Provide the (X, Y) coordinate of the cell's center where the given text is located.  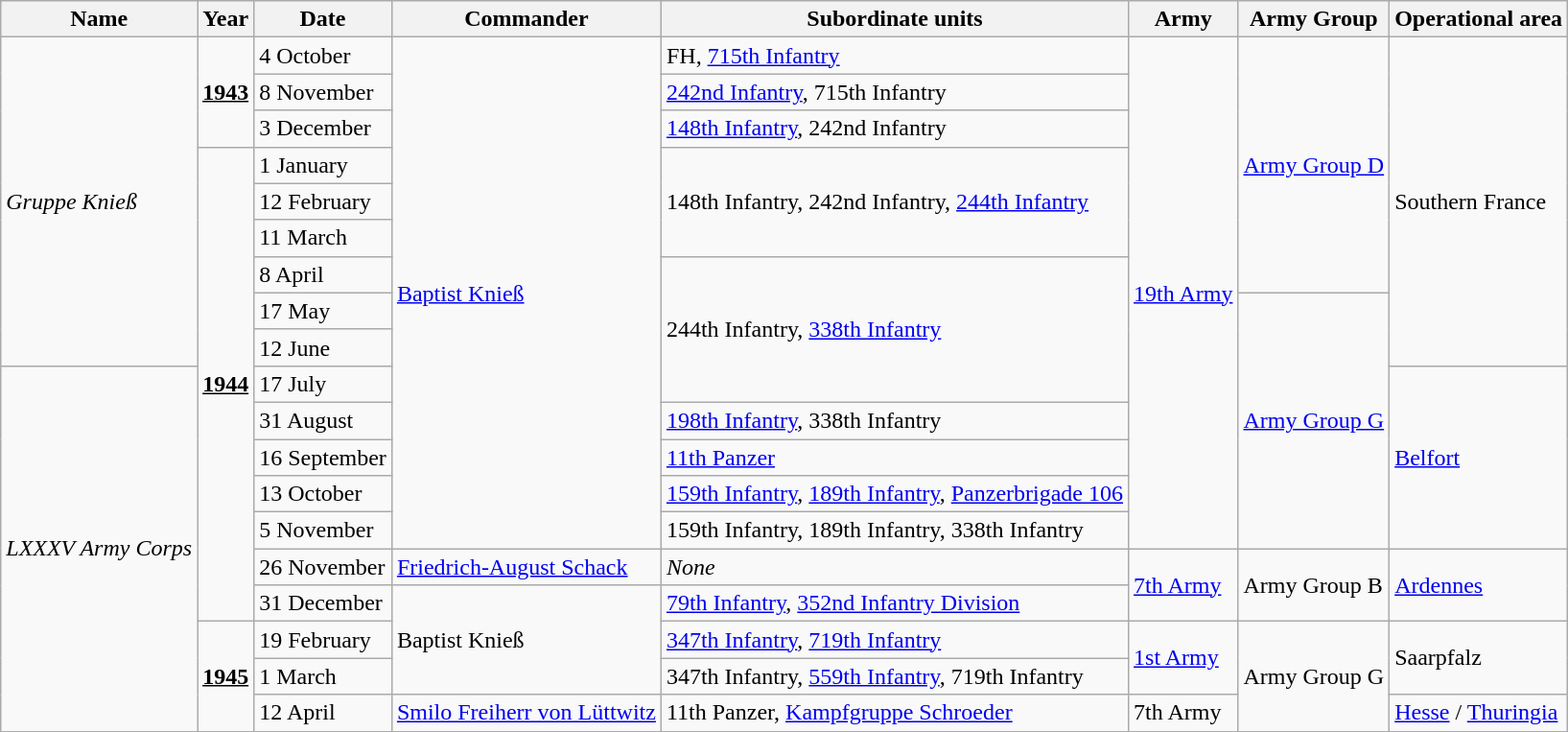
Smilo Freiherr von Lüttwitz (526, 713)
Ardennes (1479, 585)
Operational area (1479, 19)
Army Group D (1314, 165)
12 February (323, 201)
19th Army (1183, 294)
1st Army (1183, 658)
8 April (323, 274)
198th Infantry, 338th Infantry (894, 420)
17 May (323, 311)
3 December (323, 129)
11th Panzer (894, 458)
148th Infantry, 242nd Infantry, 244th Infantry (894, 201)
347th Infantry, 719th Infantry (894, 640)
1 March (323, 676)
Army Group (1314, 19)
31 August (323, 420)
5 November (323, 531)
148th Infantry, 242nd Infantry (894, 129)
12 April (323, 713)
347th Infantry, 559th Infantry, 719th Infantry (894, 676)
159th Infantry, 189th Infantry, Panzerbrigade 106 (894, 494)
Army (1183, 19)
1944 (226, 384)
Name (100, 19)
242nd Infantry, 715th Infantry (894, 92)
31 December (323, 603)
11th Panzer, Kampfgruppe Schroeder (894, 713)
Gruppe Knieß (100, 201)
17 July (323, 384)
16 September (323, 458)
Date (323, 19)
FH, 715th Infantry (894, 56)
11 March (323, 238)
LXXXV Army Corps (100, 549)
8 November (323, 92)
Saarpfalz (1479, 658)
12 June (323, 347)
244th Infantry, 338th Infantry (894, 329)
1943 (226, 92)
1945 (226, 676)
1 January (323, 165)
Hesse / Thuringia (1479, 713)
13 October (323, 494)
19 February (323, 640)
Year (226, 19)
Belfort (1479, 457)
Southern France (1479, 201)
Army Group B (1314, 585)
79th Infantry, 352nd Infantry Division (894, 603)
Subordinate units (894, 19)
4 October (323, 56)
159th Infantry, 189th Infantry, 338th Infantry (894, 531)
Friedrich-August Schack (526, 567)
None (894, 567)
Commander (526, 19)
26 November (323, 567)
